For the text-containing cell, return its midpoint in (x, y) coordinate format. 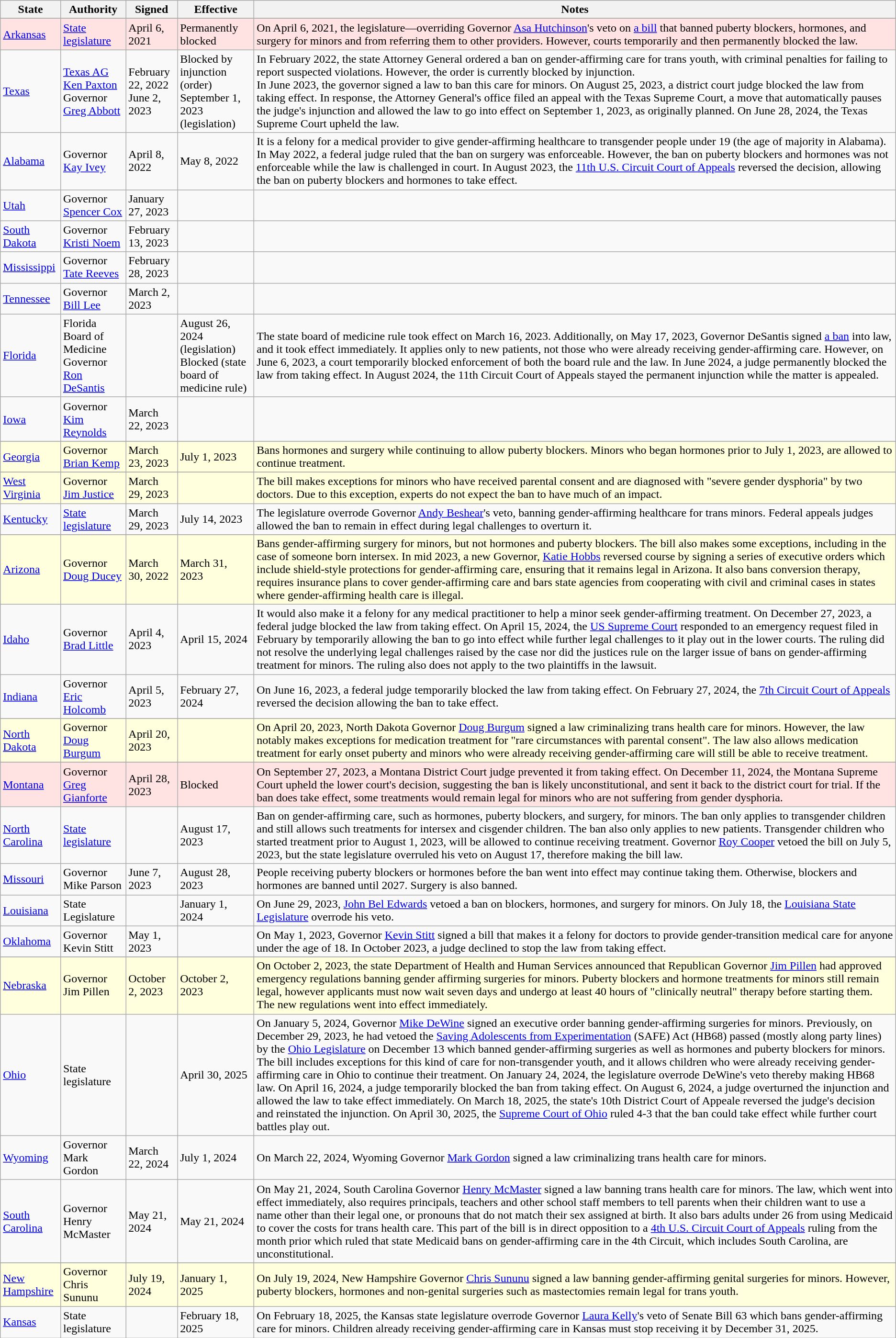
Governor Bill Lee (93, 299)
State (31, 10)
Florida (31, 355)
Signed (152, 10)
April 20, 2023 (152, 741)
April 8, 2022 (152, 161)
April 28, 2023 (152, 785)
March 30, 2022 (152, 570)
Governor Spencer Cox (93, 205)
Tennessee (31, 299)
Governor Brad Little (93, 640)
Louisiana (31, 911)
Kansas (31, 1322)
Oklahoma (31, 941)
Governor Eric Holcomb (93, 697)
July 1, 2024 (216, 1158)
July 19, 2024 (152, 1284)
Governor Doug Burgum (93, 741)
Authority (93, 10)
April 4, 2023 (152, 640)
West Virginia (31, 487)
Effective (216, 10)
Indiana (31, 697)
Arkansas (31, 34)
Blocked by injunction (order)September 1, 2023 (legislation) (216, 91)
Wyoming (31, 1158)
January 1, 2024 (216, 911)
Governor Henry McMaster (93, 1221)
Governor Kim Reynolds (93, 419)
Governor Kristi Noem (93, 236)
Mississippi (31, 267)
Texas (31, 91)
Texas AG Ken PaxtonGovernor Greg Abbott (93, 91)
April 15, 2024 (216, 640)
Governor Mike Parson (93, 879)
On March 22, 2024, Wyoming Governor Mark Gordon signed a law criminalizing trans health care for minors. (575, 1158)
February 27, 2024 (216, 697)
Governor Kay Ivey (93, 161)
May 8, 2022 (216, 161)
Governor Doug Ducey (93, 570)
April 5, 2023 (152, 697)
February 13, 2023 (152, 236)
Governor Jim Pillen (93, 985)
March 2, 2023 (152, 299)
March 22, 2024 (152, 1158)
April 30, 2025 (216, 1075)
Arizona (31, 570)
South Dakota (31, 236)
Governor Brian Kemp (93, 457)
North Carolina (31, 835)
January 1, 2025 (216, 1284)
Florida Board of MedicineGovernor Ron DeSantis (93, 355)
North Dakota (31, 741)
Utah (31, 205)
Idaho (31, 640)
Georgia (31, 457)
Alabama (31, 161)
New Hampshire (31, 1284)
March 23, 2023 (152, 457)
July 14, 2023 (216, 519)
February 22, 2022June 2, 2023 (152, 91)
May 1, 2023 (152, 941)
Missouri (31, 879)
Ohio (31, 1075)
February 18, 2025 (216, 1322)
Notes (575, 10)
Nebraska (31, 985)
February 28, 2023 (152, 267)
Governor Jim Justice (93, 487)
August 28, 2023 (216, 879)
Governor Tate Reeves (93, 267)
South Carolina (31, 1221)
January 27, 2023 (152, 205)
Governor Greg Gianforte (93, 785)
Blocked (216, 785)
March 31, 2023 (216, 570)
Governor Chris Sununu (93, 1284)
July 1, 2023 (216, 457)
Iowa (31, 419)
Montana (31, 785)
Kentucky (31, 519)
March 22, 2023 (152, 419)
August 26, 2024 (legislation)Blocked (state board of medicine rule) (216, 355)
Permanently blocked (216, 34)
June 7, 2023 (152, 879)
August 17, 2023 (216, 835)
Governor Kevin Stitt (93, 941)
Governor Mark Gordon (93, 1158)
April 6, 2021 (152, 34)
State Legislature (93, 911)
